Scan for the cell matching the given text and deliver its (X, Y) coordinate at center. 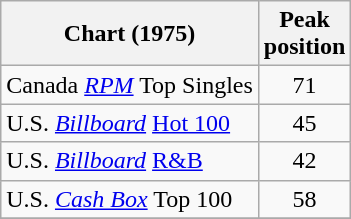
U.S. Billboard Hot 100 (130, 123)
Chart (1975) (130, 34)
42 (304, 161)
U.S. Cash Box Top 100 (130, 199)
Canada RPM Top Singles (130, 85)
58 (304, 199)
71 (304, 85)
Peakposition (304, 34)
U.S. Billboard R&B (130, 161)
45 (304, 123)
